Search for the cell housing the specified text and yield its (x, y) center coordinate. 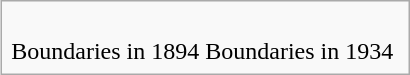
Boundaries in 1934 (300, 38)
Boundaries in 1894 (106, 38)
